Capture the cell that displays the provided text and extract its [X, Y] central coordinate. 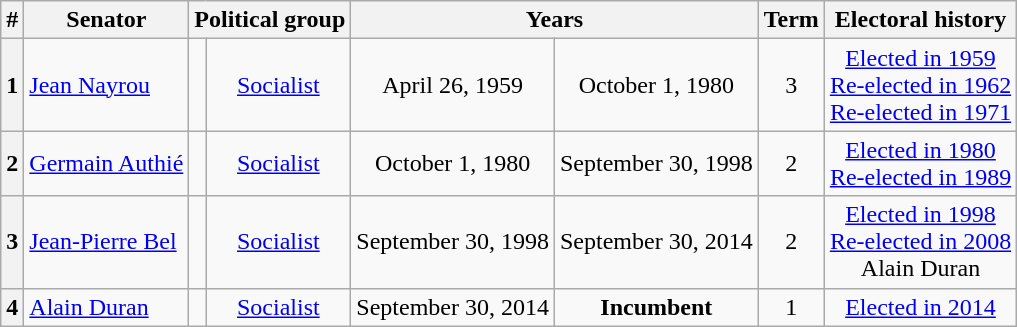
Incumbent [656, 307]
# [12, 20]
April 26, 1959 [453, 85]
Elected in 2014 [920, 307]
Term [791, 20]
Electoral history [920, 20]
Germain Authié [106, 164]
Elected in 1959Re-elected in 1962Re-elected in 1971 [920, 85]
4 [12, 307]
Elected in 1980Re-elected in 1989 [920, 164]
Alain Duran [106, 307]
Years [554, 20]
Jean Nayrou [106, 85]
Elected in 1998Re-elected in 2008Alain Duran [920, 242]
Jean-Pierre Bel [106, 242]
Senator [106, 20]
Political group [270, 20]
